Search for the cell housing the specified text and yield its [x, y] center coordinate. 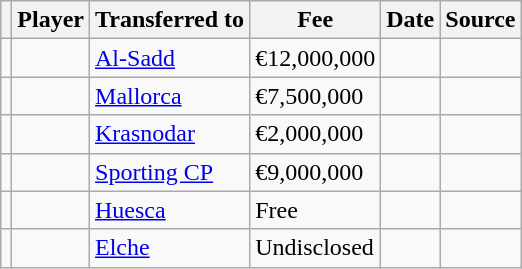
Huesca [170, 210]
Mallorca [170, 96]
€2,000,000 [316, 134]
Player [51, 20]
Undisclosed [316, 248]
Elche [170, 248]
€7,500,000 [316, 96]
Krasnodar [170, 134]
Transferred to [170, 20]
€12,000,000 [316, 58]
Sporting CP [170, 172]
Free [316, 210]
Fee [316, 20]
Source [480, 20]
€9,000,000 [316, 172]
Date [410, 20]
Al-Sadd [170, 58]
